Locate the cell with the specified text and output its [x, y] center coordinate. 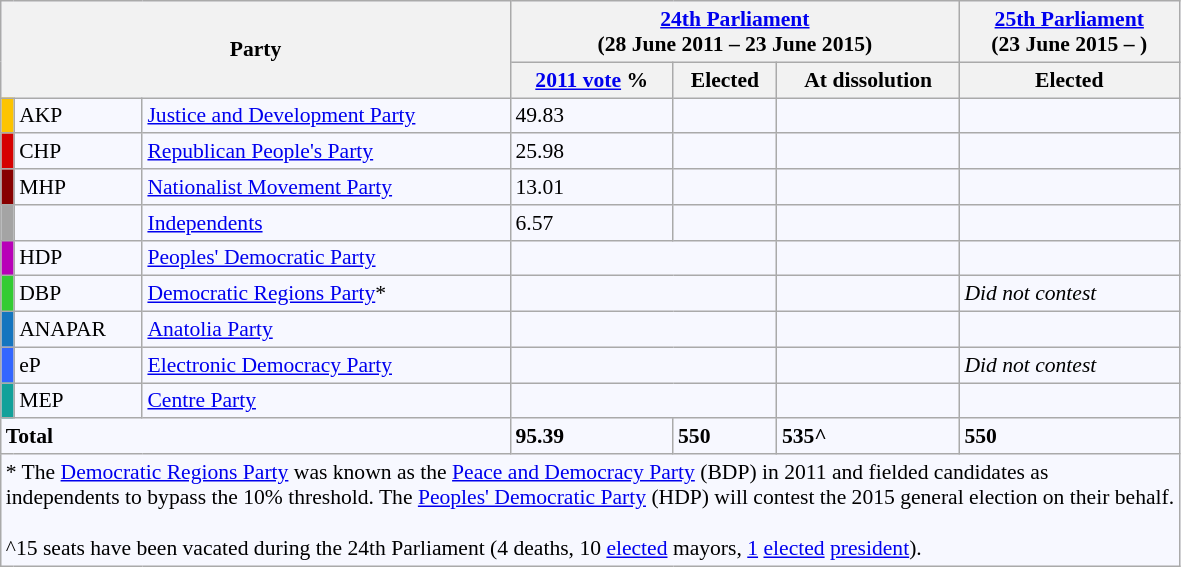
Nationalist Movement Party [326, 187]
CHP [78, 152]
AKP [78, 116]
Anatolia Party [326, 330]
Peoples' Democratic Party [326, 258]
Independents [326, 223]
HDP [78, 258]
Electronic Democracy Party [326, 365]
ANAPAR [78, 330]
24th Parliament(28 June 2011 – 23 June 2015) [734, 32]
25.98 [592, 152]
Justice and Development Party [326, 116]
95.39 [592, 437]
25th Parliament(23 June 2015 – ) [1069, 32]
MEP [78, 401]
Total [256, 437]
Republican People's Party [326, 152]
At dissolution [868, 80]
6.57 [592, 223]
MHP [78, 187]
Democratic Regions Party* [326, 294]
DBP [78, 294]
Centre Party [326, 401]
eP [78, 365]
49.83 [592, 116]
535^ [868, 437]
13.01 [592, 187]
Party [256, 50]
2011 vote % [592, 80]
